Detect which cell encompasses the target text, then output its (x, y) center coordinate. 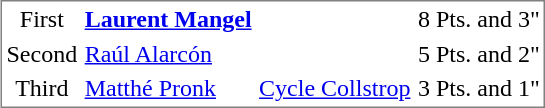
8 Pts. and 3" (479, 20)
Laurent Mangel (168, 20)
Third (42, 88)
Matthé Pronk (168, 88)
Second (42, 54)
3 Pts. and 1" (479, 88)
Cycle Collstrop (334, 88)
5 Pts. and 2" (479, 54)
Raúl Alarcón (168, 54)
First (42, 20)
